Scan for the cell matching the given text and deliver its [x, y] coordinate at center. 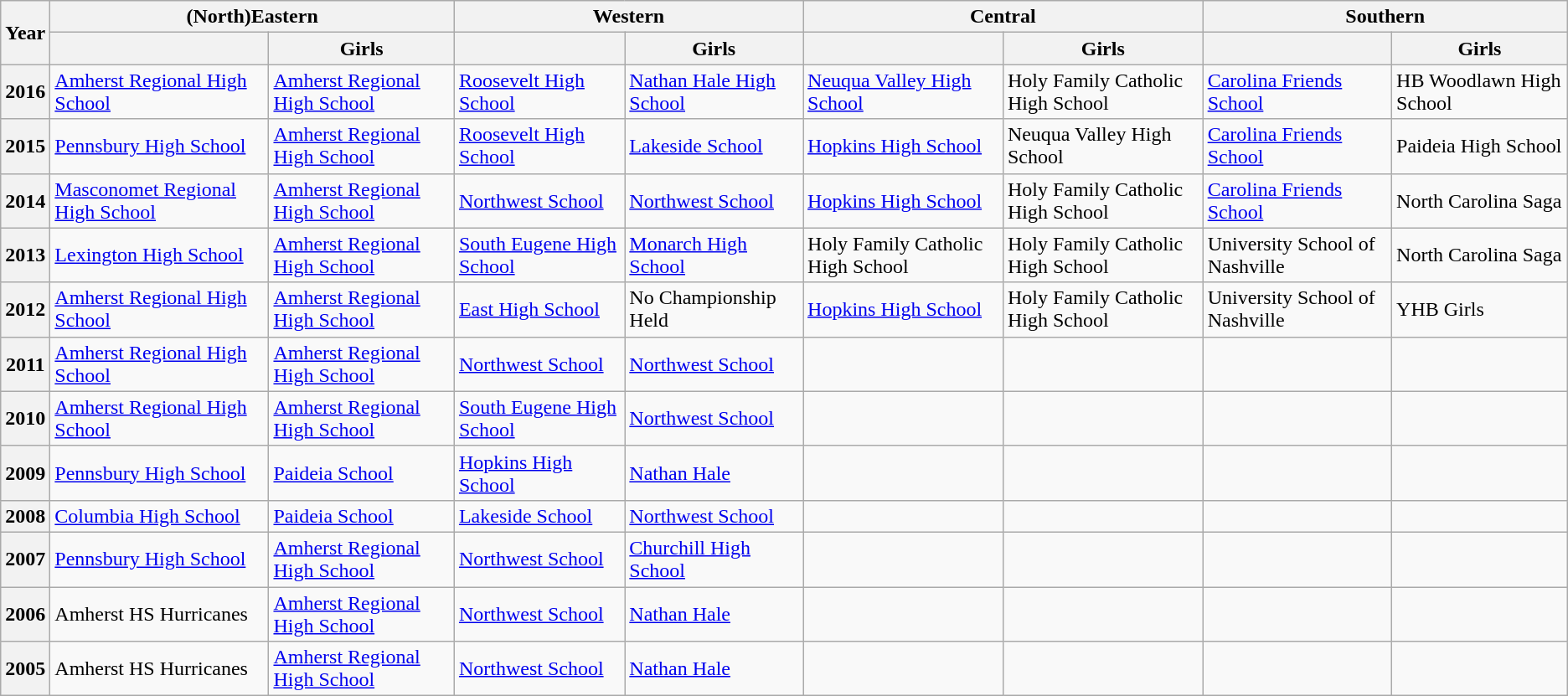
2011 [25, 363]
2012 [25, 310]
Year [25, 33]
2014 [25, 201]
2007 [25, 559]
Monarch High School [714, 255]
YHB Girls [1480, 310]
2008 [25, 516]
(North)Eastern [253, 17]
Columbia High School [159, 516]
Central [1003, 17]
Churchill High School [714, 559]
2009 [25, 472]
Southern [1385, 17]
2005 [25, 668]
Western [628, 17]
2010 [25, 419]
2013 [25, 255]
2015 [25, 146]
HB Woodlawn High School [1480, 92]
Nathan Hale High School [714, 92]
No Championship Held [714, 310]
2006 [25, 613]
Lexington High School [159, 255]
Paideia High School [1480, 146]
Masconomet Regional High School [159, 201]
2016 [25, 92]
East High School [539, 310]
